Provide the (X, Y) coordinate of the cell's center where the given text is located.  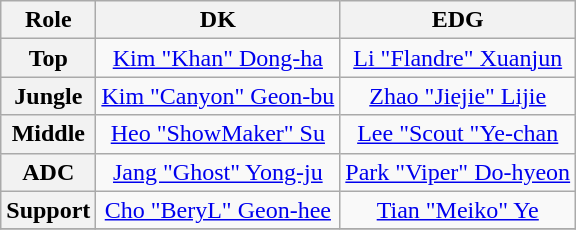
Role (48, 20)
Cho "BeryL" Geon-hee (218, 210)
Support (48, 210)
Zhao "Jiejie" Lijie (458, 96)
Top (48, 58)
Jang "Ghost" Yong-ju (218, 172)
Jungle (48, 96)
Kim "Canyon" Geon-bu (218, 96)
Tian "Meiko" Ye (458, 210)
DK (218, 20)
Li "Flandre" Xuanjun (458, 58)
ADC (48, 172)
Kim "Khan" Dong-ha (218, 58)
Park "Viper" Do-hyeon (458, 172)
EDG (458, 20)
Middle (48, 134)
Lee "Scout "Ye-chan (458, 134)
Heo "ShowMaker" Su (218, 134)
